Provide the (X, Y) coordinate of the cell's center where the given text is located.  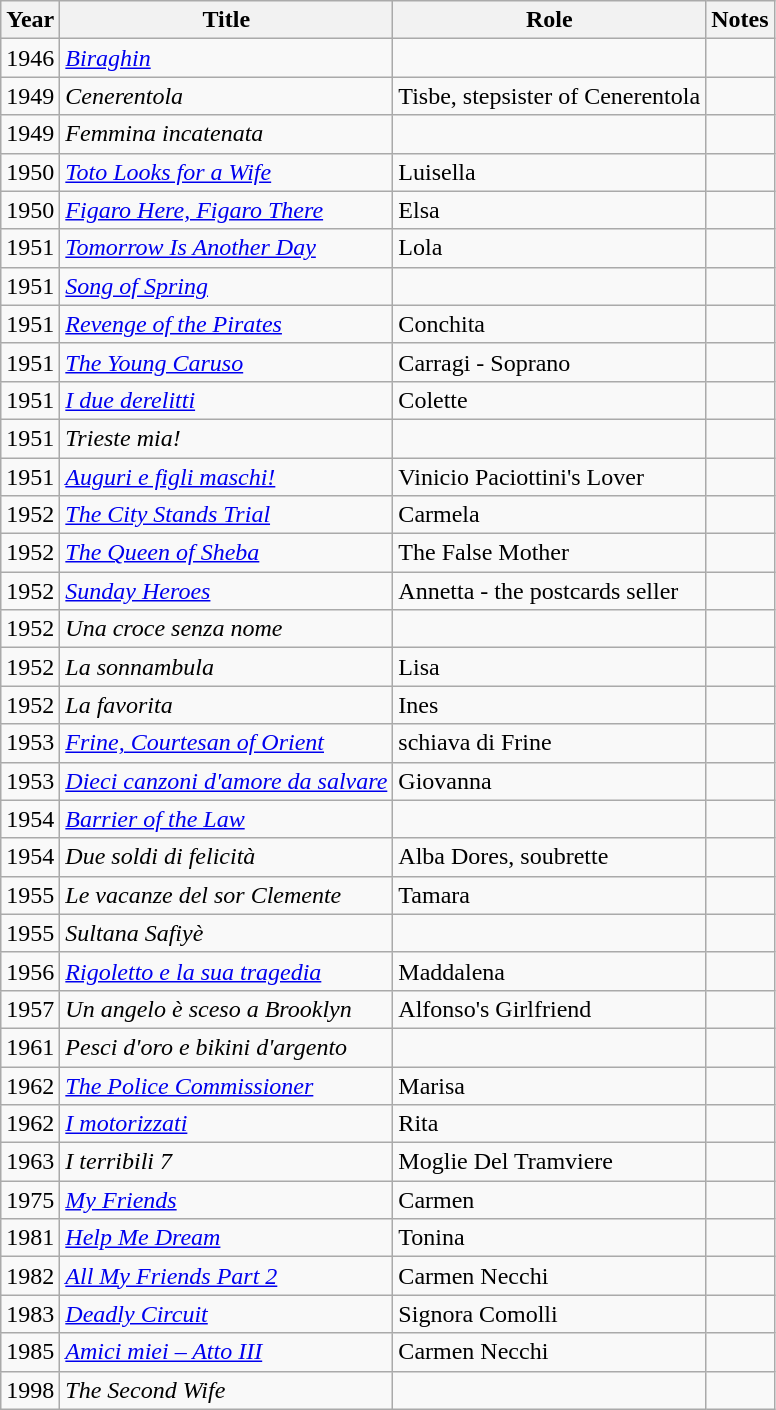
Marisa (550, 1085)
Le vacanze del sor Clemente (226, 895)
Cenerentola (226, 96)
La sonnambula (226, 667)
Carragi - Soprano (550, 362)
I due derelitti (226, 400)
Lisa (550, 667)
Help Me Dream (226, 1238)
The City Stands Trial (226, 515)
1981 (30, 1238)
The Police Commissioner (226, 1085)
Rita (550, 1124)
Dieci canzoni d'amore da salvare (226, 781)
Alfonso's Girlfriend (550, 1009)
Moglie Del Tramviere (550, 1162)
Amici miei – Atto III (226, 1352)
Rigoletto e la sua tragedia (226, 971)
The False Mother (550, 553)
Tomorrow Is Another Day (226, 248)
Notes (740, 20)
Title (226, 20)
Giovanna (550, 781)
Lola (550, 248)
Luisella (550, 172)
Deadly Circuit (226, 1314)
All My Friends Part 2 (226, 1276)
Figaro Here, Figaro There (226, 210)
schiava di Frine (550, 743)
Alba Dores, soubrette (550, 857)
Maddalena (550, 971)
Year (30, 20)
Auguri e figli maschi! (226, 477)
The Queen of Sheba (226, 553)
Carmen (550, 1200)
Tonina (550, 1238)
Barrier of the Law (226, 819)
Tisbe, stepsister of Cenerentola (550, 96)
Sultana Safiyè (226, 933)
Role (550, 20)
I terribili 7 (226, 1162)
Carmela (550, 515)
1975 (30, 1200)
Toto Looks for a Wife (226, 172)
Frine, Courtesan of Orient (226, 743)
Tamara (550, 895)
1961 (30, 1047)
Signora Comolli (550, 1314)
The Young Caruso (226, 362)
Elsa (550, 210)
1963 (30, 1162)
My Friends (226, 1200)
Biraghin (226, 58)
Una croce senza nome (226, 629)
1998 (30, 1390)
1957 (30, 1009)
Trieste mia! (226, 438)
The Second Wife (226, 1390)
Due soldi di felicità (226, 857)
1982 (30, 1276)
1946 (30, 58)
Vinicio Paciottini's Lover (550, 477)
I motorizzati (226, 1124)
Femmina incatenata (226, 134)
Annetta - the postcards seller (550, 591)
1956 (30, 971)
1983 (30, 1314)
Pesci d'oro e bikini d'argento (226, 1047)
Conchita (550, 324)
Song of Spring (226, 286)
1985 (30, 1352)
Sunday Heroes (226, 591)
Un angelo è sceso a Brooklyn (226, 1009)
Ines (550, 705)
Revenge of the Pirates (226, 324)
Colette (550, 400)
La favorita (226, 705)
